For the text-containing cell, return its midpoint in (X, Y) coordinate format. 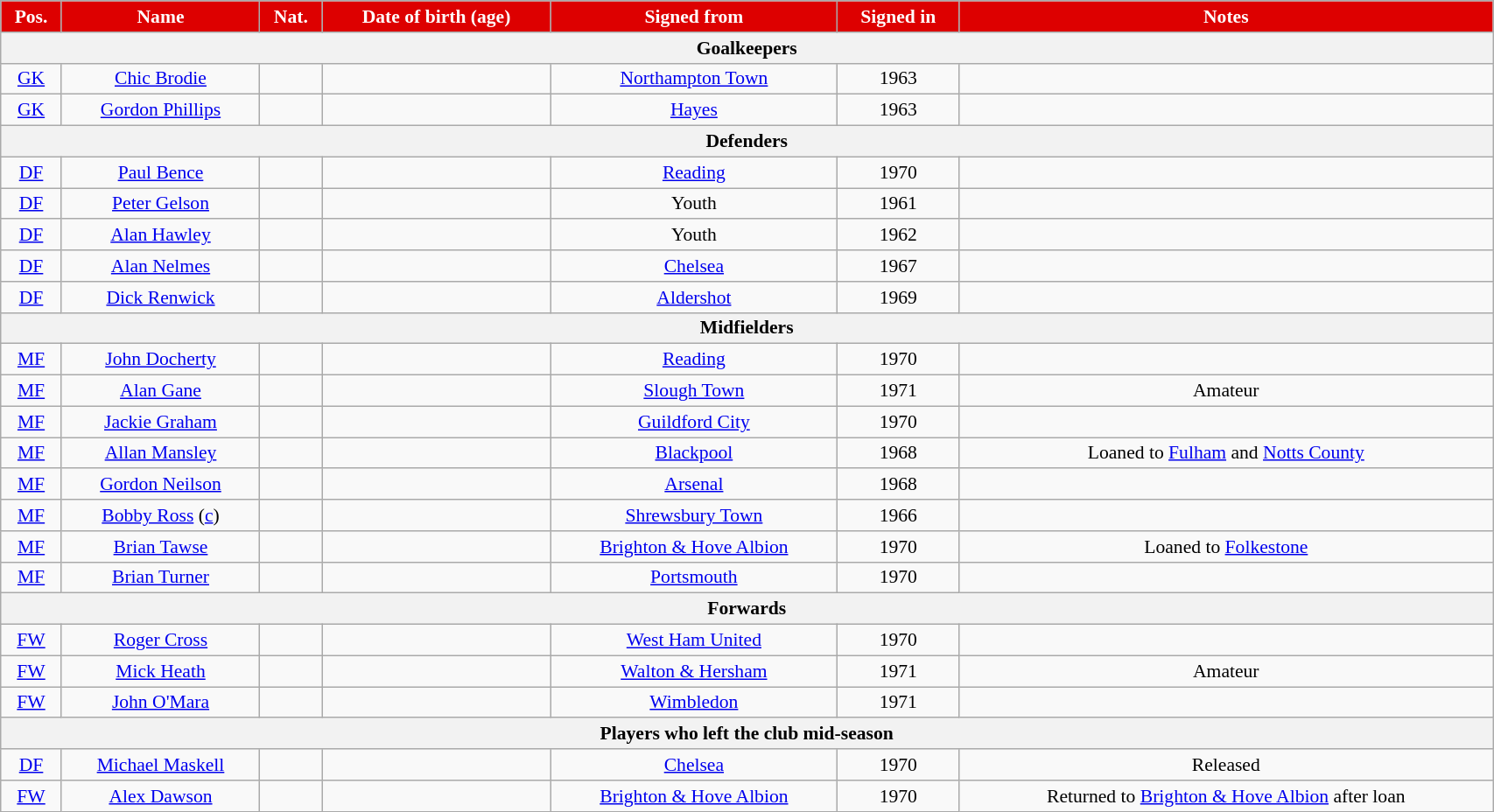
Arsenal (693, 485)
Alan Hawley (160, 235)
Players who left the club mid-season (747, 734)
West Ham United (693, 640)
Forwards (747, 609)
Bobby Ross (c) (160, 515)
Jackie Graham (160, 422)
Midfielders (747, 328)
Nat. (291, 17)
Chic Brodie (160, 79)
Signed in (898, 17)
Alan Nelmes (160, 266)
Guildford City (693, 422)
Notes (1226, 17)
Name (160, 17)
Brian Turner (160, 577)
John Docherty (160, 360)
Pos. (32, 17)
Shrewsbury Town (693, 515)
Paul Bence (160, 172)
Defenders (747, 142)
Loaned to Folkestone (1226, 547)
Peter Gelson (160, 204)
Blackpool (693, 453)
1967 (898, 266)
Mick Heath (160, 671)
Hayes (693, 110)
Roger Cross (160, 640)
1961 (898, 204)
Walton & Hersham (693, 671)
Brian Tawse (160, 547)
John O'Mara (160, 703)
1962 (898, 235)
Alex Dawson (160, 796)
Returned to Brighton & Hove Albion after loan (1226, 796)
Released (1226, 765)
Northampton Town (693, 79)
1969 (898, 297)
1966 (898, 515)
Date of birth (age) (436, 17)
Aldershot (693, 297)
Allan Mansley (160, 453)
Slough Town (693, 391)
Gordon Neilson (160, 485)
Dick Renwick (160, 297)
Alan Gane (160, 391)
Michael Maskell (160, 765)
Loaned to Fulham and Notts County (1226, 453)
Signed from (693, 17)
Portsmouth (693, 577)
Wimbledon (693, 703)
Goalkeepers (747, 48)
Gordon Phillips (160, 110)
